Find where the given text appears and provide that cell's center as [x, y] coordinate. 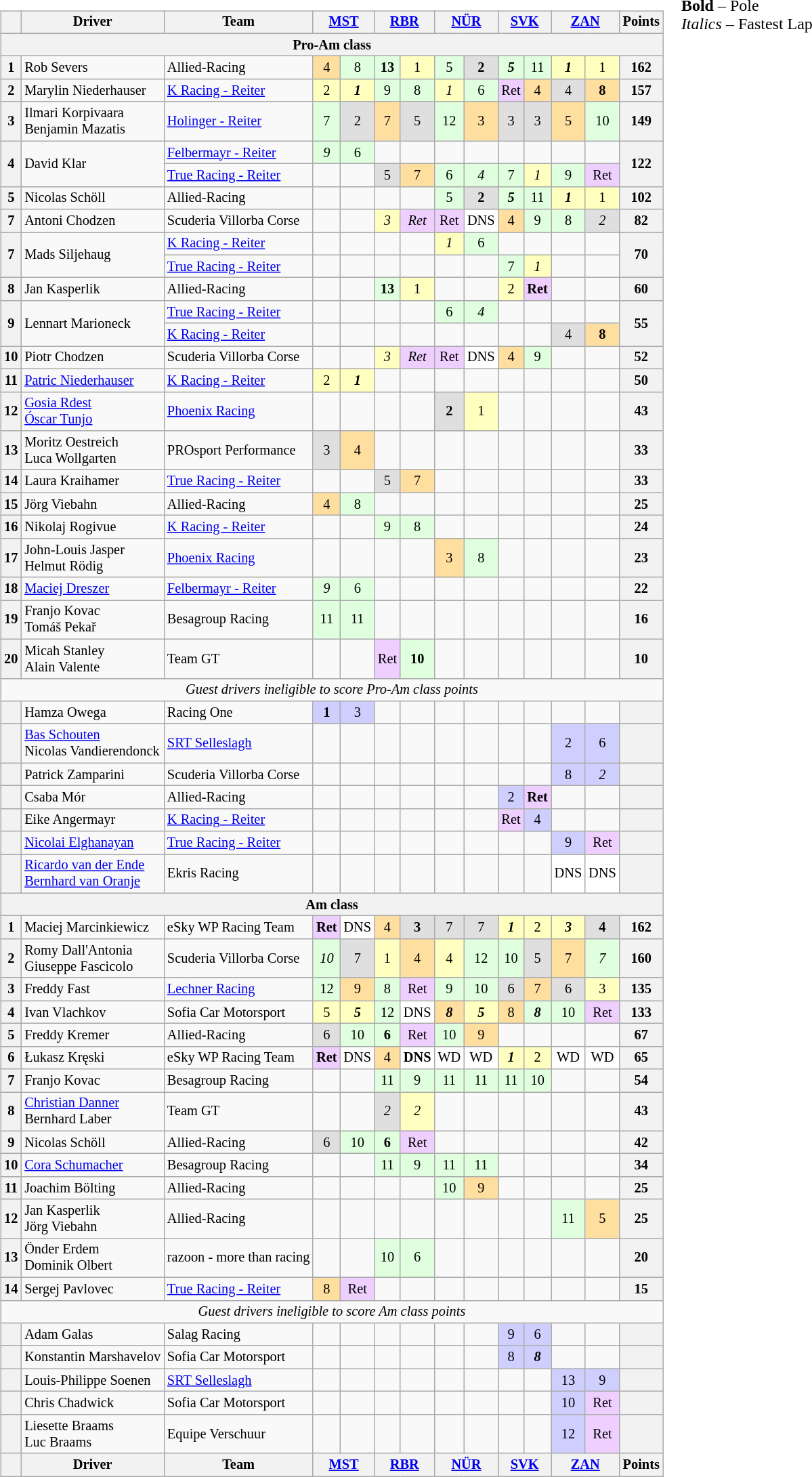
34 [641, 1165]
Hamza Owega [92, 713]
Jörg Viebahn [92, 504]
Jan Kasperlik Jörg Viebahn [92, 1219]
Ivan Vlachkov [92, 1012]
60 [641, 289]
Holinger - Reiter [238, 121]
Christian Danner Bernhard Laber [92, 1112]
Csaba Mór [92, 797]
133 [641, 1012]
Lechner Racing [238, 989]
Franjo Kovac Tomáš Pekař [92, 620]
65 [641, 1058]
Joachim Bölting [92, 1188]
Sergej Pavlovec [92, 1289]
PROsport Performance [238, 451]
Jan Kasperlik [92, 289]
67 [641, 1035]
Franjo Kovac [92, 1081]
Gosia Rdest Óscar Tunjo [92, 411]
Micah Stanley Alain Valente [92, 659]
Ekris Racing [238, 874]
Rob Severs [92, 68]
Romy Dall'Antonia Giuseppe Fascicolo [92, 959]
160 [641, 959]
David Klar [92, 164]
Önder Erdem Dominik Olbert [92, 1258]
Guest drivers ineligible to score Pro-Am class points [332, 690]
149 [641, 121]
Lennart Marioneck [92, 324]
24 [641, 527]
Freddy Kremer [92, 1035]
102 [641, 198]
Guest drivers ineligible to score Am class points [332, 1312]
Pro-Am class [332, 45]
Salag Racing [238, 1335]
Maciej Dreszer [92, 589]
17 [11, 558]
Adam Galas [92, 1335]
Cora Schumacher [92, 1165]
Patric Niederhauser [92, 380]
19 [11, 620]
Equipe Verschuur [238, 1434]
54 [641, 1081]
70 [641, 255]
Eike Angermayr [92, 820]
Maciej Marcinkiewicz [92, 928]
Ilmari Korpivaara Benjamin Mazatis [92, 121]
Louis-Philippe Soenen [92, 1380]
John-Louis Jasper Helmut Rödig [92, 558]
Marylin Niederhauser [92, 91]
Freddy Fast [92, 989]
Ricardo van der Ende Bernhard van Oranje [92, 874]
Am class [332, 904]
Łukasz Kręski [92, 1058]
122 [641, 164]
Piotr Chodzen [92, 358]
Racing One [238, 713]
52 [641, 358]
Patrick Zamparini [92, 774]
Chris Chadwick [92, 1403]
55 [641, 324]
Nikolaj Rogivue [92, 527]
Antoni Chodzen [92, 221]
Konstantin Marshavelov [92, 1357]
135 [641, 989]
razoon - more than racing [238, 1258]
18 [11, 589]
157 [641, 91]
23 [641, 558]
42 [641, 1142]
Moritz Oestreich Luca Wollgarten [92, 451]
50 [641, 380]
Nicolai Elghanayan [92, 843]
Laura Kraihamer [92, 481]
22 [641, 589]
82 [641, 221]
Liesette Braams Luc Braams [92, 1434]
Mads Siljehaug [92, 255]
Bas Schouten Nicolas Vandierendonck [92, 743]
